Scan for the cell matching the given text and deliver its [X, Y] coordinate at center. 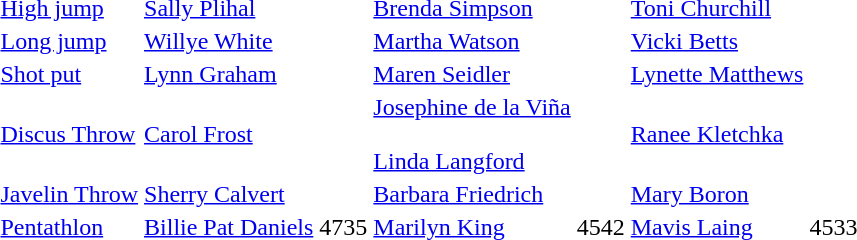
Sherry Calvert [229, 194]
Vicki Betts [717, 41]
Barbara Friedrich [472, 194]
Maren Seidler [472, 74]
Josephine de la ViñaLinda Langford [472, 134]
Lynn Graham [229, 74]
Ranee Kletchka [717, 134]
Carol Frost [229, 134]
Lynette Matthews [717, 74]
Martha Watson [472, 41]
Mary Boron [717, 194]
Willye White [229, 41]
